Find where the given text appears and provide that cell's center as [X, Y] coordinate. 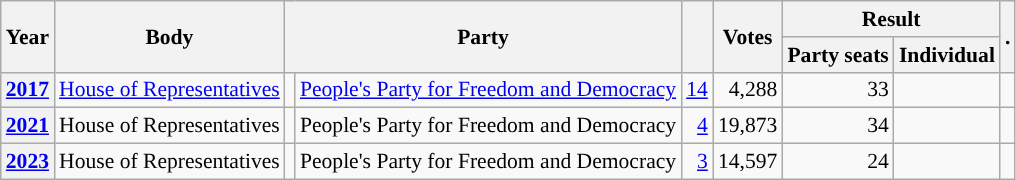
3 [697, 162]
19,873 [748, 126]
Result [891, 19]
Individual [947, 55]
Party seats [838, 55]
4 [697, 126]
4,288 [748, 90]
2023 [28, 162]
14,597 [748, 162]
Body [170, 36]
Votes [748, 36]
2017 [28, 90]
14 [697, 90]
24 [838, 162]
. [1008, 36]
2021 [28, 126]
Year [28, 36]
Party [483, 36]
33 [838, 90]
34 [838, 126]
